Find where the given text appears and provide that cell's center as (X, Y) coordinate. 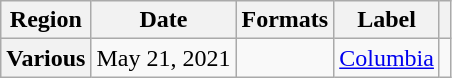
Date (164, 20)
Region (46, 20)
May 21, 2021 (164, 58)
Columbia (387, 58)
Formats (285, 20)
Various (46, 58)
Label (387, 20)
